Detect which cell encompasses the target text, then output its [x, y] center coordinate. 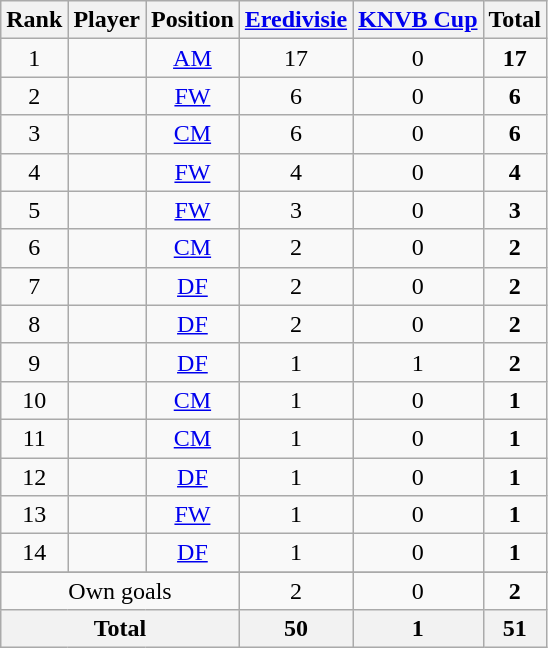
14 [34, 553]
10 [34, 400]
13 [34, 515]
50 [296, 629]
11 [34, 438]
Own goals [120, 591]
Player [107, 20]
5 [34, 210]
Position [193, 20]
Eredivisie [296, 20]
AM [193, 58]
8 [34, 324]
51 [515, 629]
KNVB Cup [418, 20]
12 [34, 477]
7 [34, 286]
Rank [34, 20]
9 [34, 362]
